Output the [X, Y] coordinate of the center of the cell containing the given text.  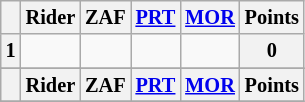
0 [272, 51]
1 [11, 51]
